Find where the given text appears and provide that cell's center as (X, Y) coordinate. 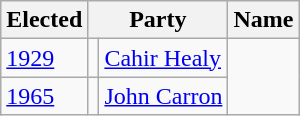
John Carron (164, 96)
1965 (44, 96)
Cahir Healy (164, 58)
Party (158, 20)
Name (264, 20)
1929 (44, 58)
Elected (44, 20)
